Scan for the cell matching the given text and deliver its [X, Y] coordinate at center. 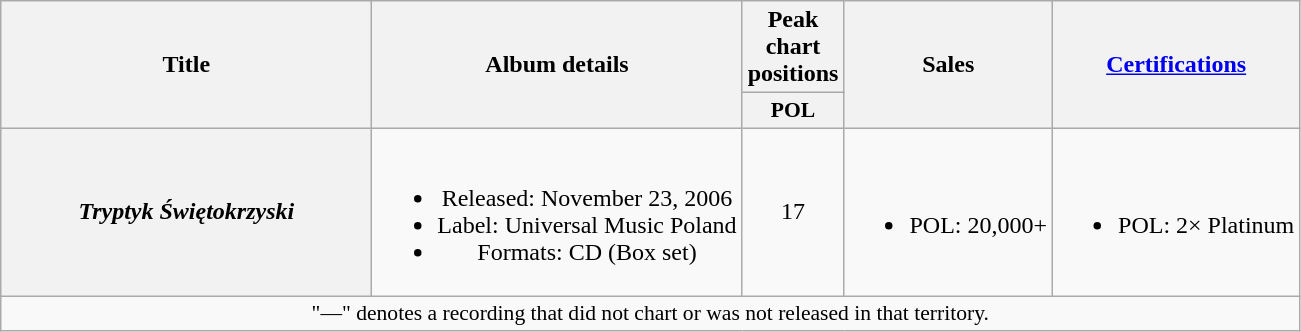
POL [793, 111]
17 [793, 212]
Album details [557, 65]
Sales [948, 65]
POL: 20,000+ [948, 212]
Title [186, 65]
Released: November 23, 2006Label: Universal Music PolandFormats: CD (Box set) [557, 212]
POL: 2× Platinum [1176, 212]
"—" denotes a recording that did not chart or was not released in that territory. [650, 314]
Peak chart positions [793, 47]
Tryptyk Świętokrzyski [186, 212]
Certifications [1176, 65]
